Scan for the cell matching the given text and deliver its [x, y] coordinate at center. 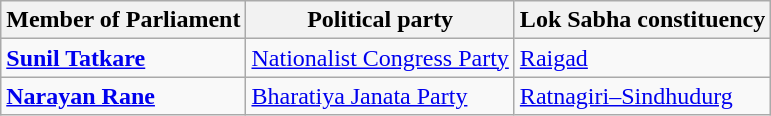
Member of Parliament [124, 20]
Lok Sabha constituency [642, 20]
Raigad [642, 58]
Nationalist Congress Party [380, 58]
Sunil Tatkare [124, 58]
Political party [380, 20]
Ratnagiri–Sindhudurg [642, 96]
Narayan Rane [124, 96]
Bharatiya Janata Party [380, 96]
